Detect which cell encompasses the target text, then output its [x, y] center coordinate. 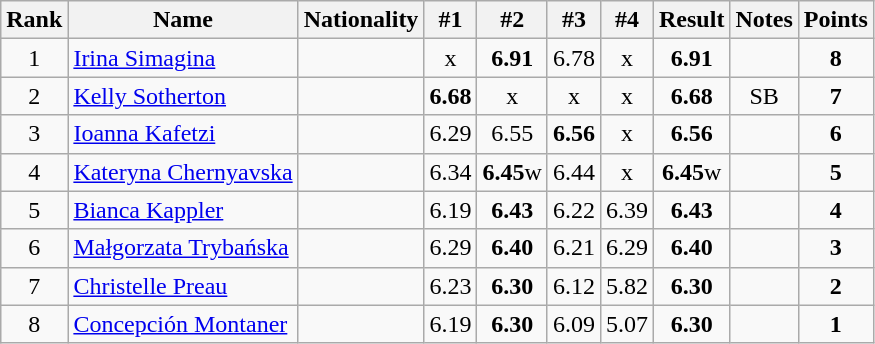
6.23 [450, 286]
6.22 [574, 210]
Irina Simagina [183, 58]
6.34 [450, 172]
6.39 [626, 210]
6.12 [574, 286]
Christelle Preau [183, 286]
Nationality [361, 20]
6.09 [574, 324]
Name [183, 20]
6.78 [574, 58]
6.44 [574, 172]
Bianca Kappler [183, 210]
#1 [450, 20]
6.55 [512, 134]
#3 [574, 20]
5.07 [626, 324]
Kelly Sotherton [183, 96]
#4 [626, 20]
5.82 [626, 286]
Małgorzata Trybańska [183, 248]
Rank [34, 20]
Kateryna Chernyavska [183, 172]
6.21 [574, 248]
SB [764, 96]
Result [692, 20]
Points [836, 20]
Concepción Montaner [183, 324]
Notes [764, 20]
Ioanna Kafetzi [183, 134]
#2 [512, 20]
